Locate the cell with the specified text and output its (X, Y) center coordinate. 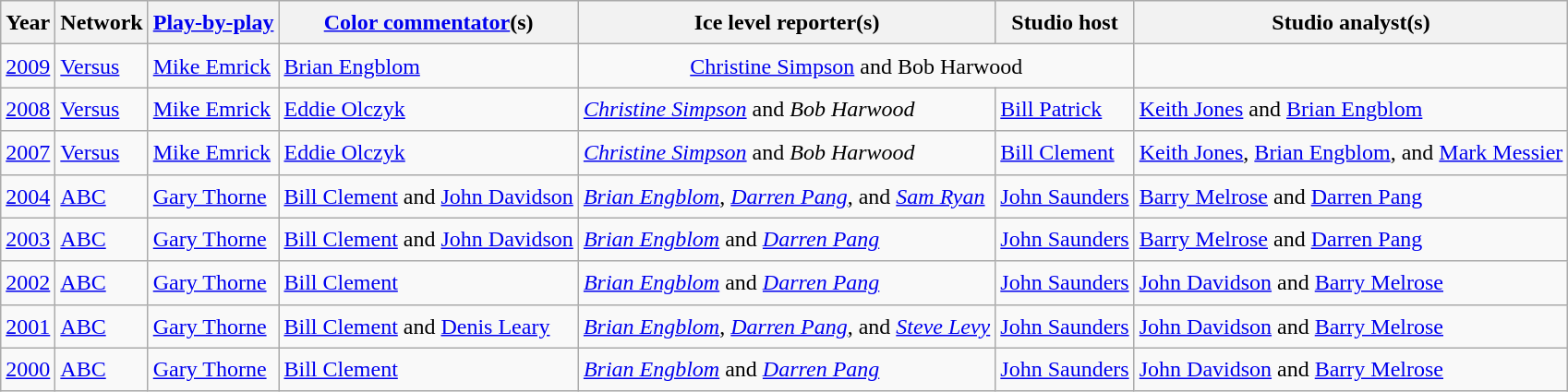
Year (28, 22)
Color commentator(s) (428, 22)
Play-by-play (213, 22)
2009 (28, 66)
Brian Engblom, Darren Pang, and Steve Levy (787, 327)
Brian Engblom, Darren Pang, and Sam Ryan (787, 196)
2002 (28, 282)
2003 (28, 240)
Keith Jones and Brian Engblom (1351, 109)
Ice level reporter(s) (787, 22)
Keith Jones, Brian Engblom, and Mark Messier (1351, 153)
Studio analyst(s) (1351, 22)
Studio host (1065, 22)
2004 (28, 196)
Bill Patrick (1065, 109)
Network (102, 22)
Brian Engblom (428, 66)
2001 (28, 327)
2007 (28, 153)
2008 (28, 109)
2000 (28, 369)
Bill Clement and Denis Leary (428, 327)
